From the cell containing the given text, extract its center point as [X, Y] coordinate. 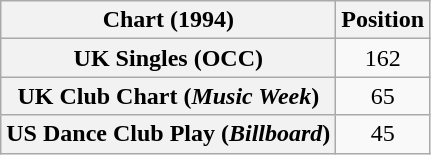
UK Club Chart (Music Week) [168, 96]
162 [383, 58]
US Dance Club Play (Billboard) [168, 134]
45 [383, 134]
65 [383, 96]
Position [383, 20]
UK Singles (OCC) [168, 58]
Chart (1994) [168, 20]
